Identify which cell holds the provided text, then report its [x, y] central coordinate. 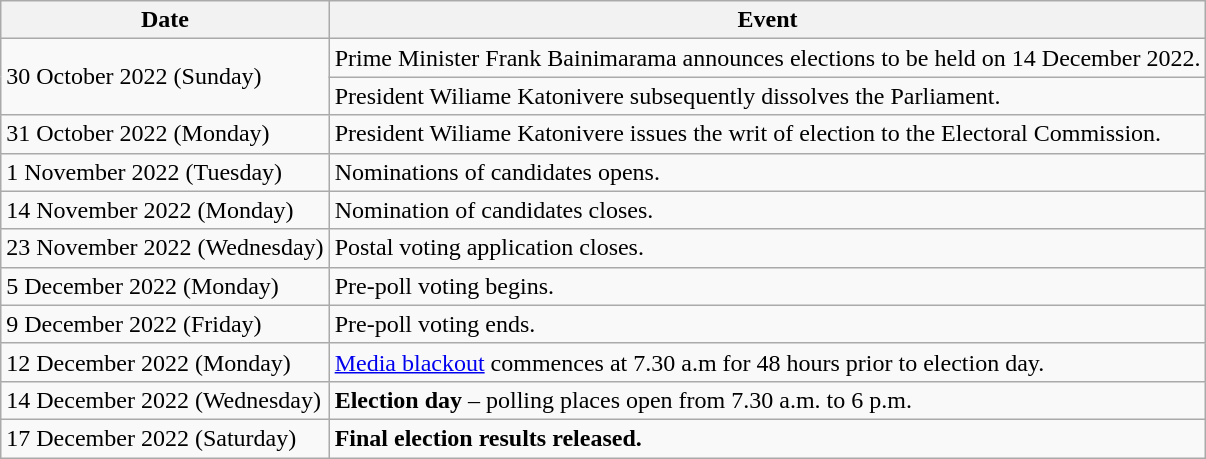
Postal voting application closes. [768, 248]
Date [165, 20]
14 December 2022 (Wednesday) [165, 400]
Nomination of candidates closes. [768, 210]
12 December 2022 (Monday) [165, 362]
Prime Minister Frank Bainimarama announces elections to be held on 14 December 2022. [768, 58]
Event [768, 20]
9 December 2022 (Friday) [165, 324]
President Wiliame Katonivere issues the writ of election to the Electoral Commission. [768, 134]
31 October 2022 (Monday) [165, 134]
Media blackout commences at 7.30 a.m for 48 hours prior to election day. [768, 362]
Pre-poll voting begins. [768, 286]
1 November 2022 (Tuesday) [165, 172]
Election day – polling places open from 7.30 a.m. to 6 p.m. [768, 400]
5 December 2022 (Monday) [165, 286]
Final election results released. [768, 438]
Pre-poll voting ends. [768, 324]
17 December 2022 (Saturday) [165, 438]
President Wiliame Katonivere subsequently dissolves the Parliament. [768, 96]
30 October 2022 (Sunday) [165, 77]
14 November 2022 (Monday) [165, 210]
23 November 2022 (Wednesday) [165, 248]
Nominations of candidates opens. [768, 172]
